Locate the cell with the specified text and output its (x, y) center coordinate. 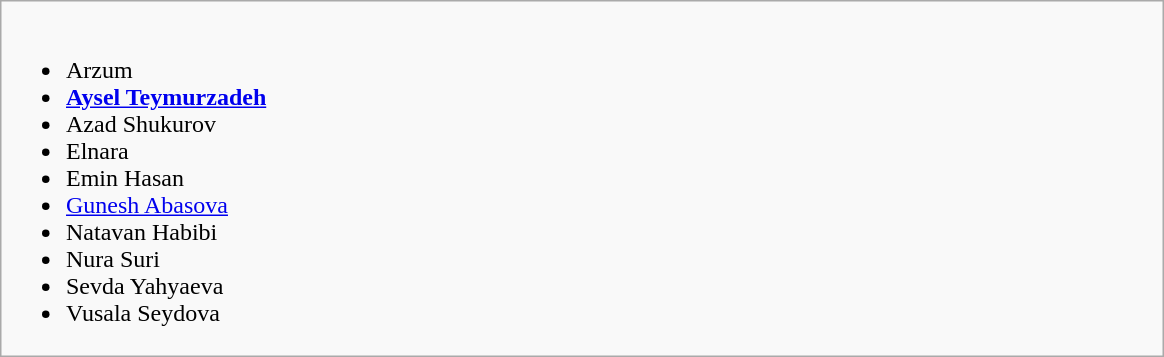
ArzumAysel TeymurzadehAzad ShukurovElnaraEmin HasanGunesh AbasovaNatavan HabibiNura SuriSevda YahyaevaVusala Seydova (582, 179)
